Identify which cell holds the provided text, then report its [x, y] central coordinate. 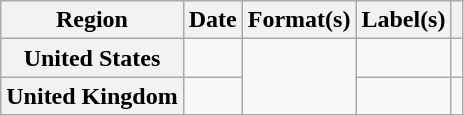
United Kingdom [92, 96]
Region [92, 20]
United States [92, 58]
Date [212, 20]
Format(s) [299, 20]
Label(s) [404, 20]
